Determine the (x, y) coordinate at the center of the cell enclosing the given text.  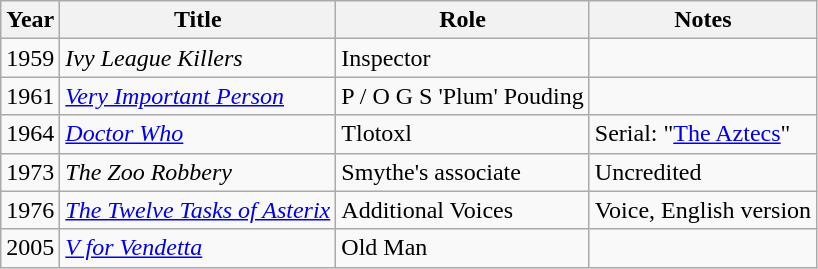
Voice, English version (702, 210)
Smythe's associate (463, 172)
Year (30, 20)
Inspector (463, 58)
Role (463, 20)
V for Vendetta (198, 248)
2005 (30, 248)
Doctor Who (198, 134)
1973 (30, 172)
P / O G S 'Plum' Pouding (463, 96)
The Zoo Robbery (198, 172)
Uncredited (702, 172)
1959 (30, 58)
1976 (30, 210)
The Twelve Tasks of Asterix (198, 210)
Tlotoxl (463, 134)
Notes (702, 20)
Ivy League Killers (198, 58)
Very Important Person (198, 96)
Serial: "The Aztecs" (702, 134)
1964 (30, 134)
Title (198, 20)
Additional Voices (463, 210)
Old Man (463, 248)
1961 (30, 96)
